Extract the (X, Y) coordinate from the center of the cell holding the provided text.  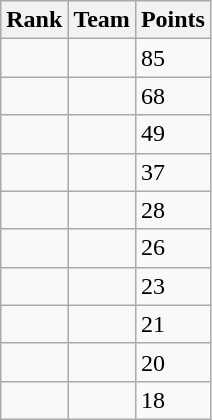
85 (172, 58)
18 (172, 400)
Team (102, 20)
Points (172, 20)
49 (172, 134)
23 (172, 286)
28 (172, 210)
Rank (34, 20)
21 (172, 324)
26 (172, 248)
68 (172, 96)
20 (172, 362)
37 (172, 172)
